Return the (x, y) coordinate for the center point of the cell that contains the specified text.  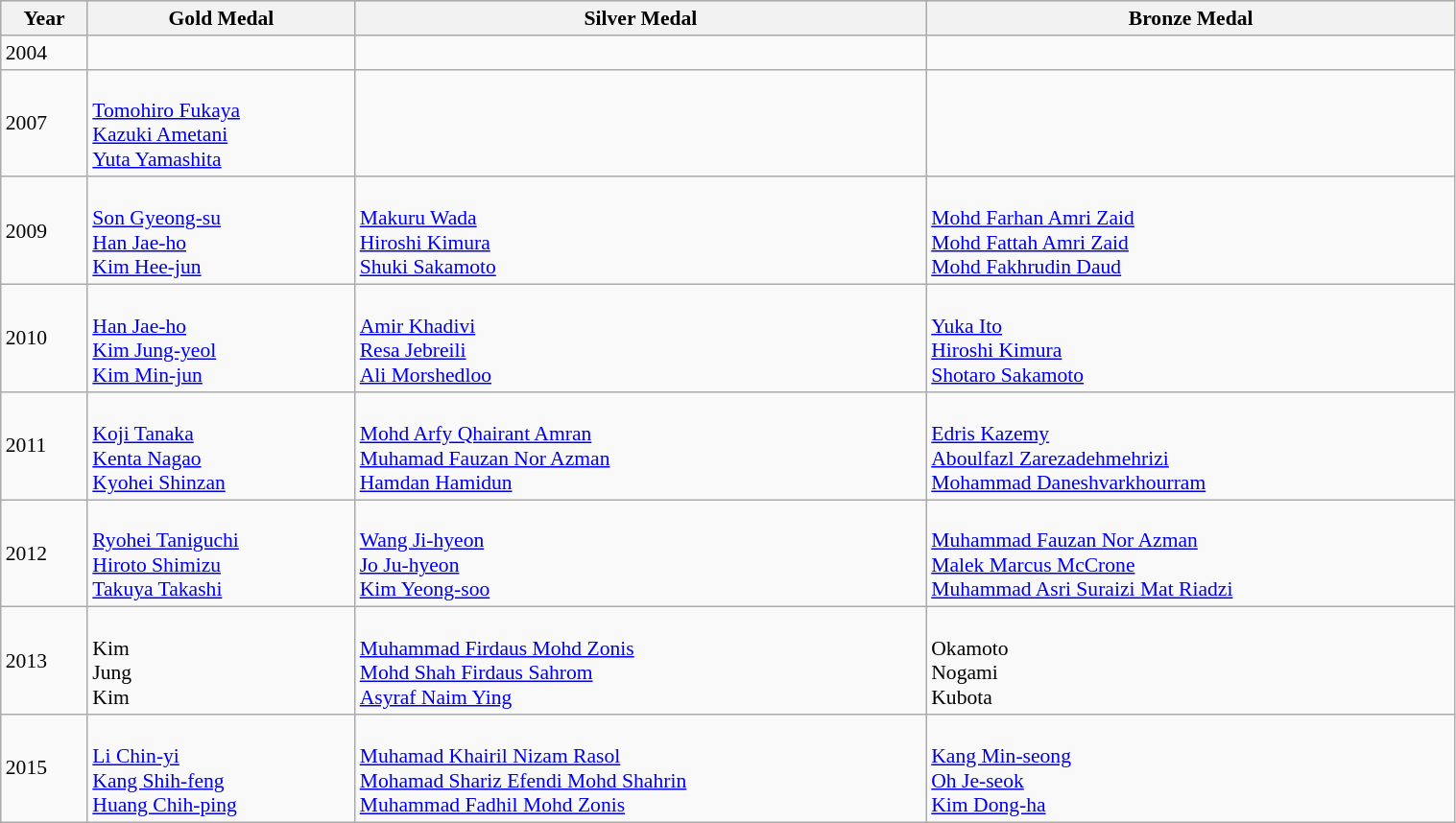
Kang Min-seongOh Je-seokKim Dong-ha (1190, 768)
Tomohiro FukayaKazuki AmetaniYuta Yamashita (221, 123)
Year (44, 18)
Yuka ItoHiroshi KimuraShotaro Sakamoto (1190, 339)
2012 (44, 553)
2013 (44, 661)
2009 (44, 231)
Han Jae-hoKim Jung-yeolKim Min-jun (221, 339)
Koji TanakaKenta NagaoKyohei Shinzan (221, 446)
Edris KazemyAboulfazl ZarezadehmehriziMohammad Daneshvarkhourram (1190, 446)
Mohd Farhan Amri ZaidMohd Fattah Amri ZaidMohd Fakhrudin Daud (1190, 231)
Ryohei TaniguchiHiroto ShimizuTakuya Takashi (221, 553)
Wang Ji-hyeonJo Ju-hyeonKim Yeong-soo (641, 553)
Silver Medal (641, 18)
Li Chin-yiKang Shih-fengHuang Chih-ping (221, 768)
OkamotoNogamiKubota (1190, 661)
Makuru WadaHiroshi KimuraShuki Sakamoto (641, 231)
Son Gyeong-suHan Jae-hoKim Hee-jun (221, 231)
Amir KhadiviResa JebreiliAli Morshedloo (641, 339)
2010 (44, 339)
2007 (44, 123)
2015 (44, 768)
Bronze Medal (1190, 18)
2011 (44, 446)
Muhamad Khairil Nizam RasolMohamad Shariz Efendi Mohd ShahrinMuhammad Fadhil Mohd Zonis (641, 768)
Muhammad Fauzan Nor AzmanMalek Marcus McCroneMuhammad Asri Suraizi Mat Riadzi (1190, 553)
Muhammad Firdaus Mohd ZonisMohd Shah Firdaus SahromAsyraf Naim Ying (641, 661)
Gold Medal (221, 18)
KimJungKim (221, 661)
Mohd Arfy Qhairant AmranMuhamad Fauzan Nor AzmanHamdan Hamidun (641, 446)
2004 (44, 53)
